Return (X, Y) of the center of cell containing provided text 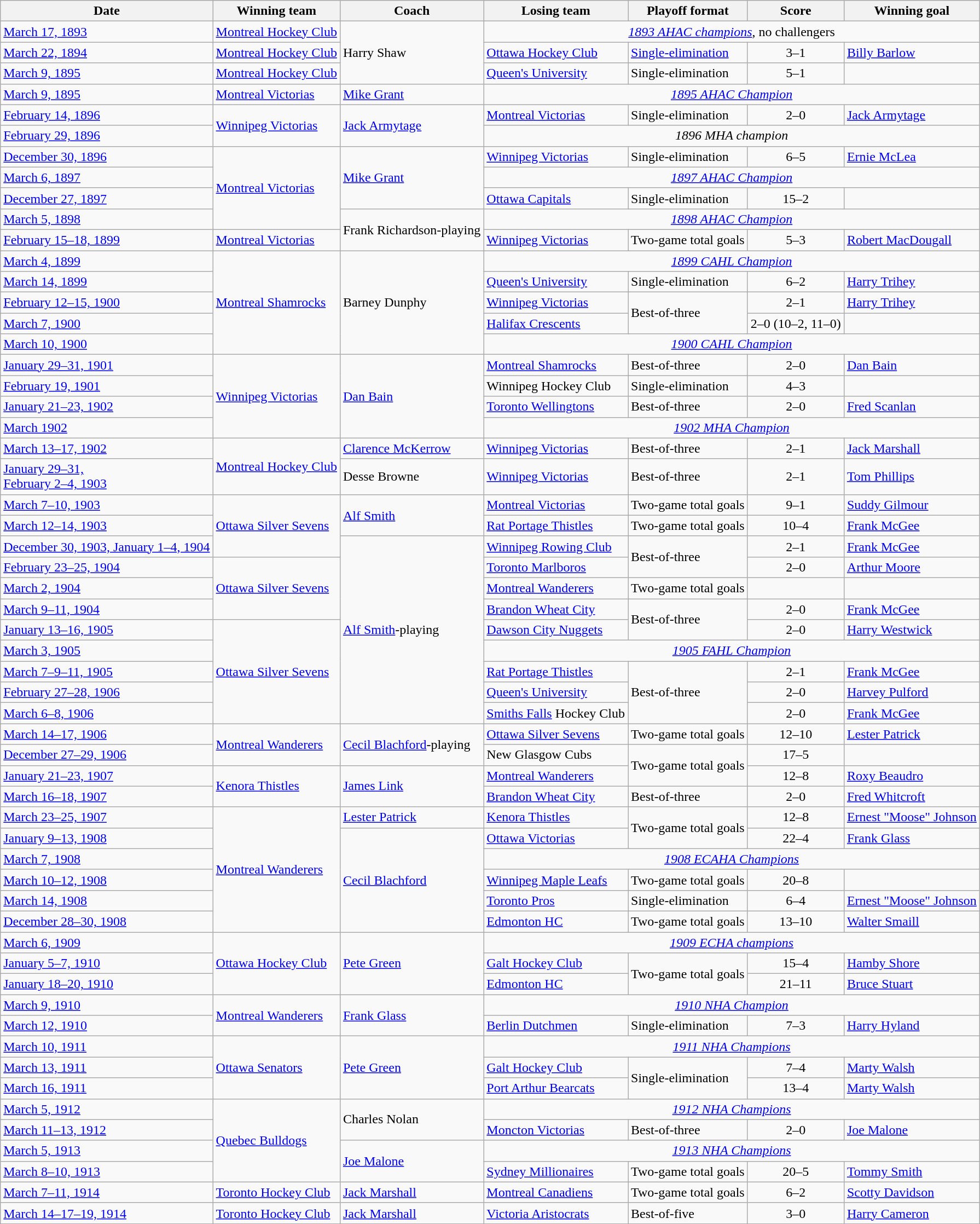
13–10 (796, 921)
January 29–31, 1901 (107, 365)
3–0 (796, 1213)
Robert MacDougall (912, 240)
March 7–9–11, 1905 (107, 672)
December 30, 1903, January 1–4, 1904 (107, 546)
Tom Phillips (912, 476)
December 27, 1897 (107, 198)
Frank Richardson-playing (411, 229)
January 21–23, 1902 (107, 407)
1895 AHAC Champion (732, 94)
Montreal Canadiens (556, 1192)
December 30, 1896 (107, 157)
Toronto Marlboros (556, 567)
Winnipeg Hockey Club (556, 386)
January 9–13, 1908 (107, 838)
1899 CAHL Champion (732, 261)
20–8 (796, 880)
15–4 (796, 963)
1905 FAHL Champion (732, 651)
1911 NHA Champions (732, 1047)
New Glasgow Cubs (556, 755)
March 6, 1909 (107, 942)
Coach (411, 11)
Winning goal (912, 11)
March 12, 1910 (107, 1026)
March 10, 1911 (107, 1047)
January 29–31,February 2–4, 1903 (107, 476)
Best-of-five (688, 1213)
Date (107, 11)
Harvey Pulford (912, 692)
Scotty Davidson (912, 1192)
1913 NHA Champions (732, 1151)
Desse Browne (411, 476)
Dawson City Nuggets (556, 630)
5–1 (796, 73)
January 18–20, 1910 (107, 984)
Cecil Blachford (411, 880)
1909 ECHA champions (732, 942)
Billy Barlow (912, 53)
Toronto Wellingtons (556, 407)
Harry Shaw (411, 53)
Barney Dunphy (411, 303)
1902 MHA Champion (732, 428)
21–11 (796, 984)
March 2, 1904 (107, 588)
March 9, 1910 (107, 1005)
1893 AHAC champions, no challengers (732, 32)
January 13–16, 1905 (107, 630)
1896 MHA champion (732, 136)
Walter Smaill (912, 921)
March 17, 1893 (107, 32)
15–2 (796, 198)
March 9–11, 1904 (107, 609)
March 13, 1911 (107, 1067)
6–5 (796, 157)
March 5, 1913 (107, 1151)
March 5, 1898 (107, 219)
March 12–14, 1903 (107, 526)
17–5 (796, 755)
Arthur Moore (912, 567)
March 11–13, 1912 (107, 1130)
Ottawa Victorias (556, 838)
March 14–17, 1906 (107, 734)
1908 ECAHA Champions (732, 859)
Halifax Crescents (556, 324)
February 12–15, 1900 (107, 303)
March 14, 1908 (107, 900)
Fred Whitcroft (912, 796)
February 29, 1896 (107, 136)
Hamby Shore (912, 963)
Ernie McLea (912, 157)
Sydney Millionaires (556, 1171)
March 16, 1911 (107, 1088)
Suddy Gilmour (912, 505)
4–3 (796, 386)
Alf Smith (411, 515)
March 7, 1908 (107, 859)
February 19, 1901 (107, 386)
March 23–25, 1907 (107, 817)
Winnipeg Maple Leafs (556, 880)
March 7, 1900 (107, 324)
March 10, 1900 (107, 344)
10–4 (796, 526)
12–10 (796, 734)
December 27–29, 1906 (107, 755)
March 1902 (107, 428)
1897 AHAC Champion (732, 177)
March 22, 1894 (107, 53)
March 6, 1897 (107, 177)
Cecil Blachford-playing (411, 744)
2–0 (10–2, 11–0) (796, 324)
January 5–7, 1910 (107, 963)
Winnipeg Rowing Club (556, 546)
1898 AHAC Champion (732, 219)
1912 NHA Champions (732, 1109)
Tommy Smith (912, 1171)
March 7–10, 1903 (107, 505)
Port Arthur Bearcats (556, 1088)
December 28–30, 1908 (107, 921)
March 6–8, 1906 (107, 713)
Playoff format (688, 11)
Harry Westwick (912, 630)
March 10–12, 1908 (107, 880)
13–4 (796, 1088)
Victoria Aristocrats (556, 1213)
February 14, 1896 (107, 115)
9–1 (796, 505)
Losing team (556, 11)
Harry Cameron (912, 1213)
February 27–28, 1906 (107, 692)
1900 CAHL Champion (732, 344)
February 15–18, 1899 (107, 240)
March 5, 1912 (107, 1109)
Winning team (276, 11)
Harry Hyland (912, 1026)
Moncton Victorias (556, 1130)
March 14–17–19, 1914 (107, 1213)
20–5 (796, 1171)
March 14, 1899 (107, 282)
3–1 (796, 53)
Score (796, 11)
Berlin Dutchmen (556, 1026)
March 7–11, 1914 (107, 1192)
Quebec Bulldogs (276, 1140)
March 3, 1905 (107, 651)
7–3 (796, 1026)
6–4 (796, 900)
March 4, 1899 (107, 261)
22–4 (796, 838)
Fred Scanlan (912, 407)
1910 NHA Champion (732, 1005)
Toronto Pros (556, 900)
Smiths Falls Hockey Club (556, 713)
Charles Nolan (411, 1119)
March 8–10, 1913 (107, 1171)
March 13–17, 1902 (107, 448)
February 23–25, 1904 (107, 567)
7–4 (796, 1067)
Clarence McKerrow (411, 448)
5–3 (796, 240)
March 16–18, 1907 (107, 796)
Alf Smith-playing (411, 630)
James Link (411, 786)
January 21–23, 1907 (107, 776)
Ottawa Senators (276, 1067)
Bruce Stuart (912, 984)
Roxy Beaudro (912, 776)
Ottawa Capitals (556, 198)
